Detect which cell encompasses the target text, then output its [X, Y] center coordinate. 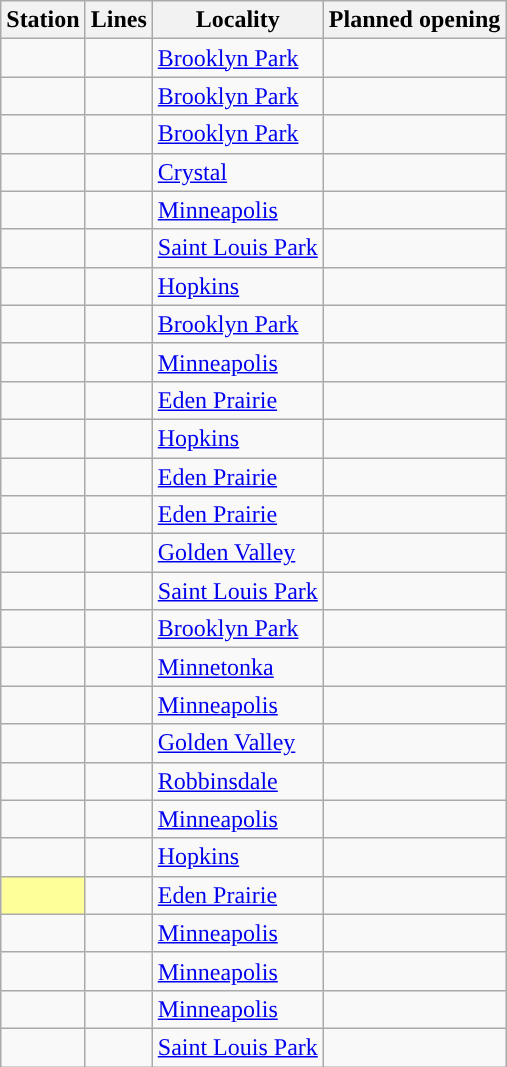
Robbinsdale [238, 781]
Crystal [238, 172]
Planned opening [414, 20]
Minnetonka [238, 667]
Lines [118, 20]
Locality [238, 20]
Station [43, 20]
